Search for the cell housing the specified text and yield its (x, y) center coordinate. 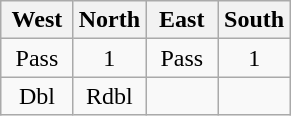
North (109, 20)
South (254, 20)
East (182, 20)
West (37, 20)
Dbl (37, 96)
Rdbl (109, 96)
